Locate the cell with the specified text and output its (X, Y) center coordinate. 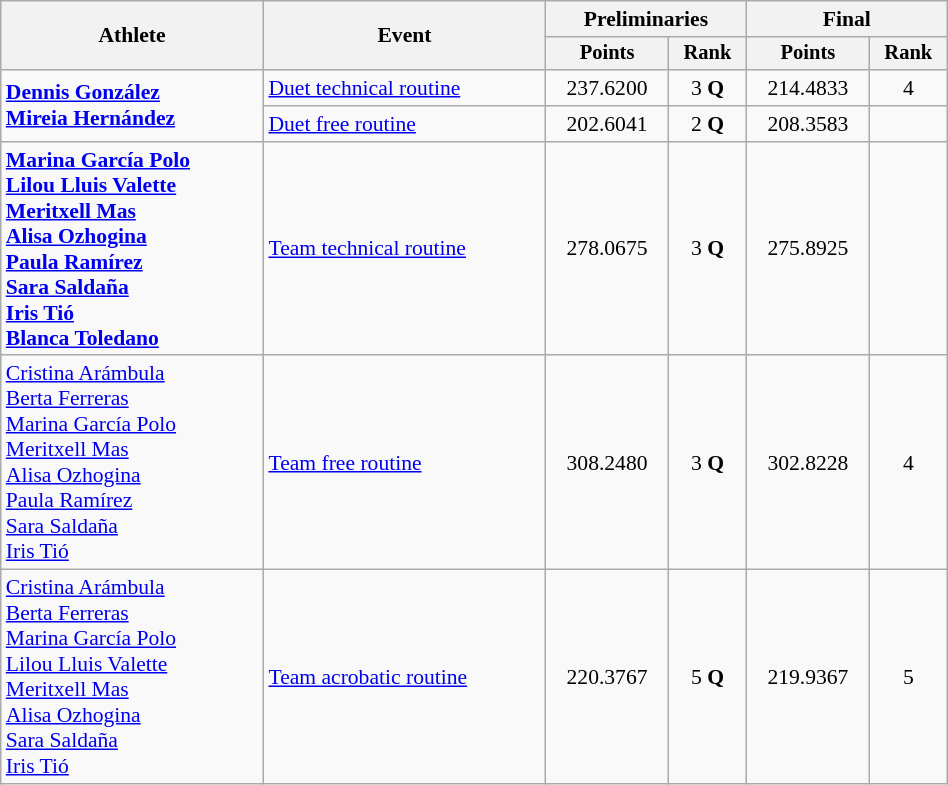
Team technical routine (404, 249)
219.9367 (808, 677)
208.3583 (808, 124)
Cristina ArámbulaBerta FerrerasMarina García PoloMeritxell MasAlisa OzhoginaPaula RamírezSara SaldañaIris Tió (132, 463)
302.8228 (808, 463)
220.3767 (608, 677)
Preliminaries (646, 19)
Event (404, 36)
Athlete (132, 36)
Final (846, 19)
278.0675 (608, 249)
Team free routine (404, 463)
308.2480 (608, 463)
202.6041 (608, 124)
5 Q (708, 677)
Duet technical routine (404, 88)
237.6200 (608, 88)
275.8925 (808, 249)
Duet free routine (404, 124)
Marina García PoloLilou Lluis ValetteMeritxell MasAlisa OzhoginaPaula RamírezSara SaldañaIris TióBlanca Toledano (132, 249)
5 (908, 677)
Dennis GonzálezMireia Hernández (132, 106)
Team acrobatic routine (404, 677)
2 Q (708, 124)
214.4833 (808, 88)
Cristina ArámbulaBerta FerrerasMarina García PoloLilou Lluis ValetteMeritxell MasAlisa OzhoginaSara SaldañaIris Tió (132, 677)
